For the text-containing cell, return its midpoint in (X, Y) coordinate format. 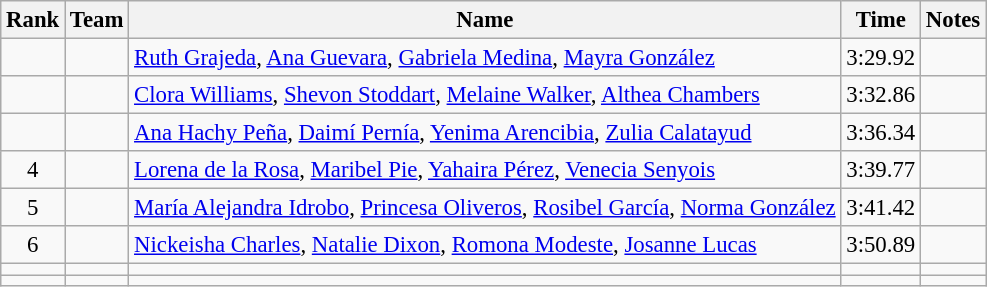
3:41.42 (881, 208)
Team (97, 20)
3:36.34 (881, 133)
3:50.89 (881, 245)
Rank (33, 20)
Clora Williams, Shevon Stoddart, Melaine Walker, Althea Chambers (485, 95)
Time (881, 20)
Notes (954, 20)
5 (33, 208)
4 (33, 170)
Name (485, 20)
Ana Hachy Peña, Daimí Pernía, Yenima Arencibia, Zulia Calatayud (485, 133)
Lorena de la Rosa, Maribel Pie, Yahaira Pérez, Venecia Senyois (485, 170)
6 (33, 245)
3:39.77 (881, 170)
3:29.92 (881, 58)
Nickeisha Charles, Natalie Dixon, Romona Modeste, Josanne Lucas (485, 245)
Ruth Grajeda, Ana Guevara, Gabriela Medina, Mayra González (485, 58)
3:32.86 (881, 95)
María Alejandra Idrobo, Princesa Oliveros, Rosibel García, Norma González (485, 208)
